Capture the cell that displays the provided text and extract its [X, Y] central coordinate. 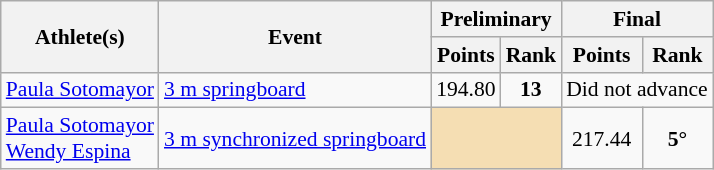
Event [295, 36]
3 m springboard [295, 90]
217.44 [602, 138]
13 [532, 90]
Athlete(s) [80, 36]
194.80 [466, 90]
3 m synchronized springboard [295, 138]
Paula SotomayorWendy Espina [80, 138]
Final [637, 19]
Paula Sotomayor [80, 90]
Preliminary [496, 19]
Did not advance [637, 90]
5° [678, 138]
